For the text-containing cell, return its midpoint in [X, Y] coordinate format. 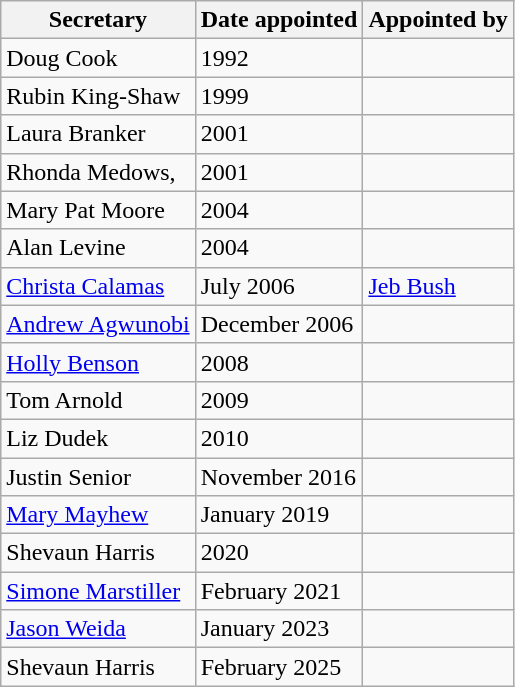
Simone Marstiller [98, 591]
Mary Mayhew [98, 515]
Andrew Agwunobi [98, 324]
Holly Benson [98, 362]
July 2006 [279, 286]
Christa Calamas [98, 286]
Secretary [98, 20]
Doug Cook [98, 58]
Alan Levine [98, 248]
December 2006 [279, 324]
Liz Dudek [98, 438]
Tom Arnold [98, 400]
Jeb Bush [438, 286]
January 2019 [279, 515]
Jason Weida [98, 629]
Justin Senior [98, 477]
2008 [279, 362]
2020 [279, 553]
Mary Pat Moore [98, 210]
Rubin King-Shaw [98, 96]
February 2025 [279, 667]
Rhonda Medows, [98, 172]
2009 [279, 400]
Laura Branker [98, 134]
January 2023 [279, 629]
February 2021 [279, 591]
Date appointed [279, 20]
2010 [279, 438]
Appointed by [438, 20]
1999 [279, 96]
November 2016 [279, 477]
1992 [279, 58]
